Return (X, Y) of the center of cell containing provided text 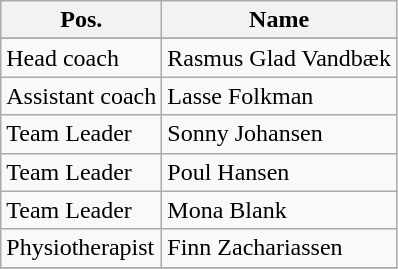
Lasse Folkman (280, 96)
Mona Blank (280, 210)
Rasmus Glad Vandbæk (280, 58)
Finn Zachariassen (280, 248)
Poul Hansen (280, 172)
Name (280, 20)
Sonny Johansen (280, 134)
Physiotherapist (82, 248)
Pos. (82, 20)
Assistant coach (82, 96)
Head coach (82, 58)
